For the text-containing cell, return its midpoint in [x, y] coordinate format. 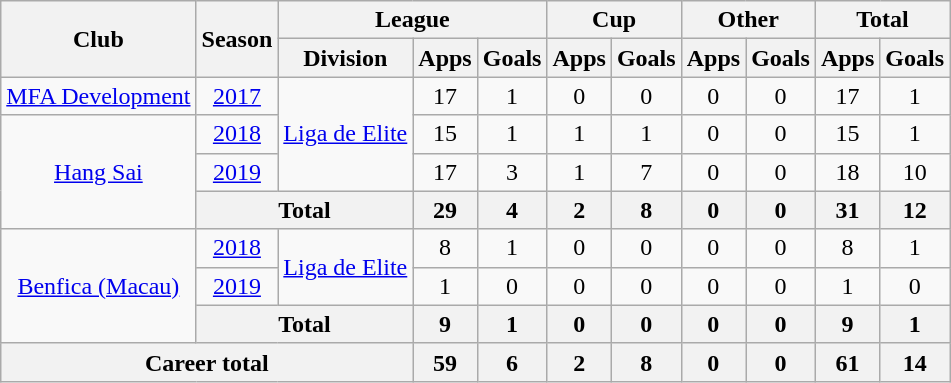
MFA Development [98, 96]
12 [915, 210]
2017 [237, 96]
10 [915, 172]
61 [847, 362]
Other [748, 20]
Division [346, 58]
Benfica (Macau) [98, 286]
Season [237, 39]
6 [512, 362]
18 [847, 172]
14 [915, 362]
4 [512, 210]
Club [98, 39]
7 [646, 172]
59 [445, 362]
Career total [207, 362]
Cup [614, 20]
Hang Sai [98, 172]
31 [847, 210]
League [412, 20]
3 [512, 172]
29 [445, 210]
